Identify which cell holds the provided text, then report its (x, y) central coordinate. 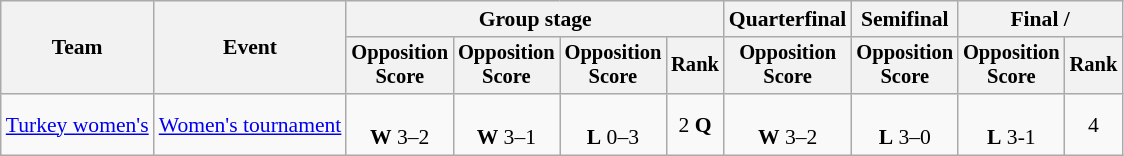
Group stage (534, 19)
W 3–1 (506, 124)
Event (250, 48)
Semifinal (904, 19)
L 3–0 (904, 124)
Quarterfinal (788, 19)
Team (78, 48)
2 Q (695, 124)
Women's tournament (250, 124)
L 0–3 (614, 124)
L 3-1 (1012, 124)
4 (1094, 124)
Final / (1040, 19)
Turkey women's (78, 124)
